Locate the cell with the specified text and output its [X, Y] center coordinate. 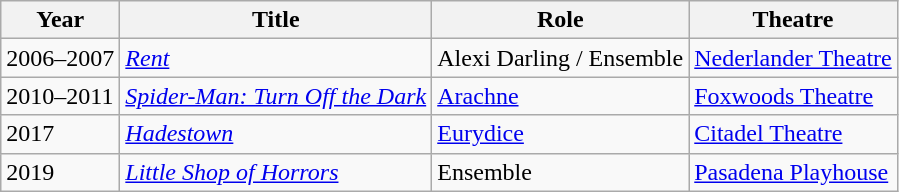
2010–2011 [60, 96]
Hadestown [276, 134]
2017 [60, 134]
Year [60, 20]
Citadel Theatre [793, 134]
2006–2007 [60, 58]
Foxwoods Theatre [793, 96]
Theatre [793, 20]
Alexi Darling / Ensemble [560, 58]
Ensemble [560, 172]
Nederlander Theatre [793, 58]
Role [560, 20]
2019 [60, 172]
Arachne [560, 96]
Title [276, 20]
Rent [276, 58]
Spider-Man: Turn Off the Dark [276, 96]
Pasadena Playhouse [793, 172]
Little Shop of Horrors [276, 172]
Eurydice [560, 134]
